Scan for the cell matching the given text and deliver its [X, Y] coordinate at center. 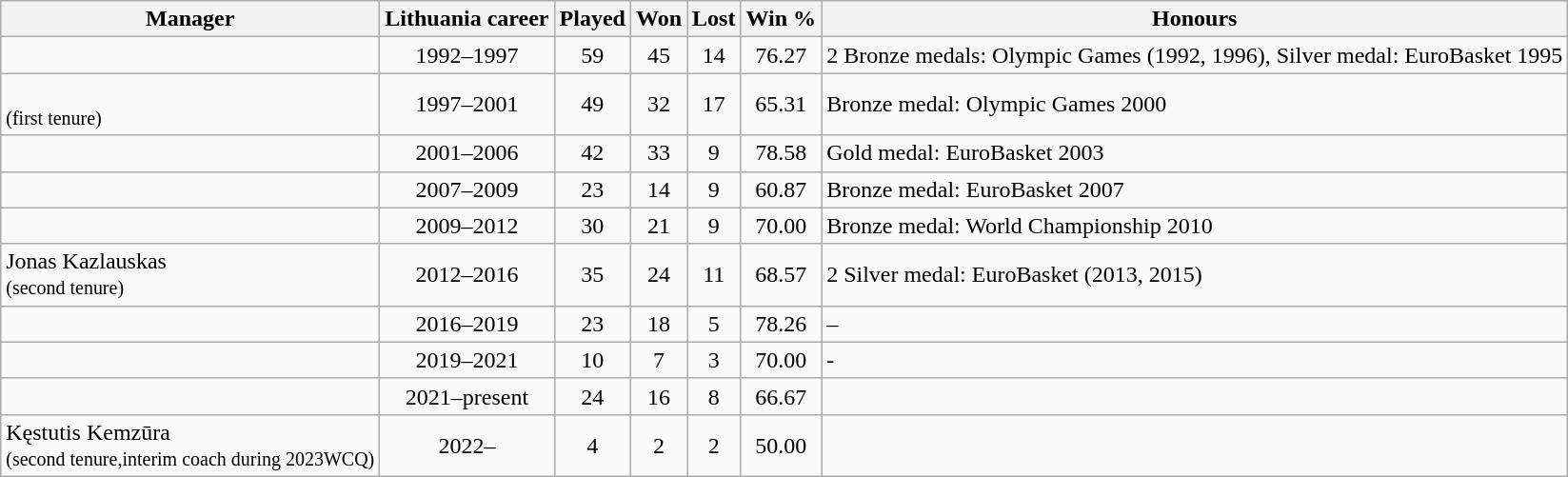
8 [714, 396]
65.31 [781, 105]
2021–present [466, 396]
2009–2012 [466, 226]
Honours [1195, 19]
68.57 [781, 274]
2016–2019 [466, 324]
66.67 [781, 396]
1997–2001 [466, 105]
10 [592, 360]
30 [592, 226]
2007–2009 [466, 189]
2 Silver medal: EuroBasket (2013, 2015) [1195, 274]
Bronze medal: World Championship 2010 [1195, 226]
16 [659, 396]
Manager [190, 19]
32 [659, 105]
60.87 [781, 189]
4 [592, 446]
– [1195, 324]
1992–1997 [466, 55]
Bronze medal: EuroBasket 2007 [1195, 189]
78.26 [781, 324]
35 [592, 274]
11 [714, 274]
2 Bronze medals: Olympic Games (1992, 1996), Silver medal: EuroBasket 1995 [1195, 55]
2001–2006 [466, 153]
33 [659, 153]
Win % [781, 19]
Jonas Kazlauskas(second tenure) [190, 274]
Played [592, 19]
Lost [714, 19]
7 [659, 360]
17 [714, 105]
Lithuania career [466, 19]
42 [592, 153]
5 [714, 324]
21 [659, 226]
49 [592, 105]
2022– [466, 446]
Kęstutis Kemzūra(second tenure,interim coach during 2023WCQ) [190, 446]
Won [659, 19]
2019–2021 [466, 360]
Bronze medal: Olympic Games 2000 [1195, 105]
78.58 [781, 153]
(first tenure) [190, 105]
59 [592, 55]
2012–2016 [466, 274]
- [1195, 360]
18 [659, 324]
3 [714, 360]
76.27 [781, 55]
Gold medal: EuroBasket 2003 [1195, 153]
45 [659, 55]
50.00 [781, 446]
